Extract the [x, y] coordinate from the center of the cell holding the provided text.  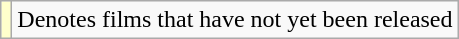
Denotes films that have not yet been released [235, 20]
